Capture the cell that displays the provided text and extract its (x, y) central coordinate. 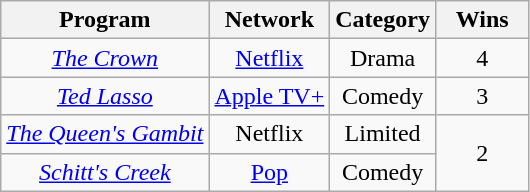
Program (105, 20)
2 (482, 153)
The Queen's Gambit (105, 134)
Network (270, 20)
Apple TV+ (270, 96)
The Crown (105, 58)
Ted Lasso (105, 96)
4 (482, 58)
Category (383, 20)
Drama (383, 58)
3 (482, 96)
Pop (270, 172)
Wins (482, 20)
Schitt's Creek (105, 172)
Limited (383, 134)
